Provide the (x, y) coordinate of the cell's center where the given text is located.  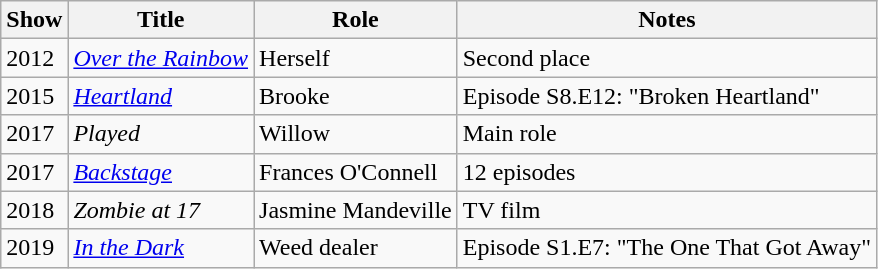
Show (34, 20)
TV film (666, 210)
Notes (666, 20)
Second place (666, 58)
Over the Rainbow (161, 58)
2018 (34, 210)
Episode S8.E12: "Broken Heartland" (666, 96)
Zombie at 17 (161, 210)
In the Dark (161, 248)
Heartland (161, 96)
Played (161, 134)
Role (356, 20)
Frances O'Connell (356, 172)
Episode S1.E7: "The One That Got Away" (666, 248)
Brooke (356, 96)
Main role (666, 134)
2019 (34, 248)
Willow (356, 134)
Backstage (161, 172)
Jasmine Mandeville (356, 210)
Title (161, 20)
Weed dealer (356, 248)
2012 (34, 58)
Herself (356, 58)
2015 (34, 96)
12 episodes (666, 172)
